Detect which cell encompasses the target text, then output its (x, y) center coordinate. 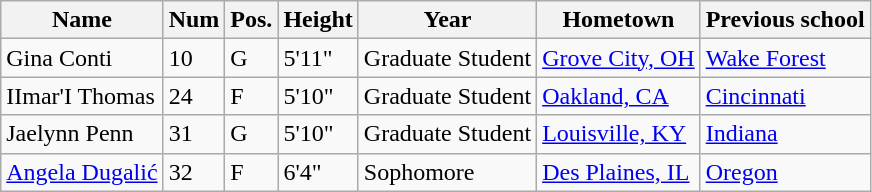
Wake Forest (785, 58)
Gina Conti (82, 58)
Pos. (252, 20)
24 (194, 96)
10 (194, 58)
6'4" (318, 172)
Height (318, 20)
Num (194, 20)
5'11" (318, 58)
Sophomore (447, 172)
Year (447, 20)
Hometown (619, 20)
Jaelynn Penn (82, 134)
Previous school (785, 20)
Des Plaines, IL (619, 172)
31 (194, 134)
Indiana (785, 134)
Louisville, KY (619, 134)
Cincinnati (785, 96)
IImar'I Thomas (82, 96)
Name (82, 20)
Oakland, CA (619, 96)
Oregon (785, 172)
32 (194, 172)
Angela Dugalić (82, 172)
Grove City, OH (619, 58)
